Locate the cell with the specified text and output its (x, y) center coordinate. 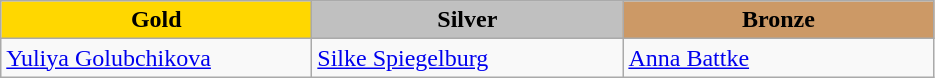
Silke Spiegelburg (468, 58)
Anna Battke (778, 58)
Gold (156, 20)
Bronze (778, 20)
Silver (468, 20)
Yuliya Golubchikova (156, 58)
